Pinpoint the cell where the given text exists, returning its (x, y) midpoint coordinate. 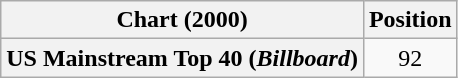
Position (410, 20)
92 (410, 58)
US Mainstream Top 40 (Billboard) (182, 58)
Chart (2000) (182, 20)
